Detect which cell encompasses the target text, then output its (X, Y) center coordinate. 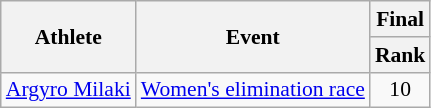
Women's elimination race (253, 90)
Athlete (68, 36)
Rank (400, 55)
10 (400, 90)
Argyro Milaki (68, 90)
Final (400, 19)
Event (253, 36)
